For the text-containing cell, return its midpoint in (x, y) coordinate format. 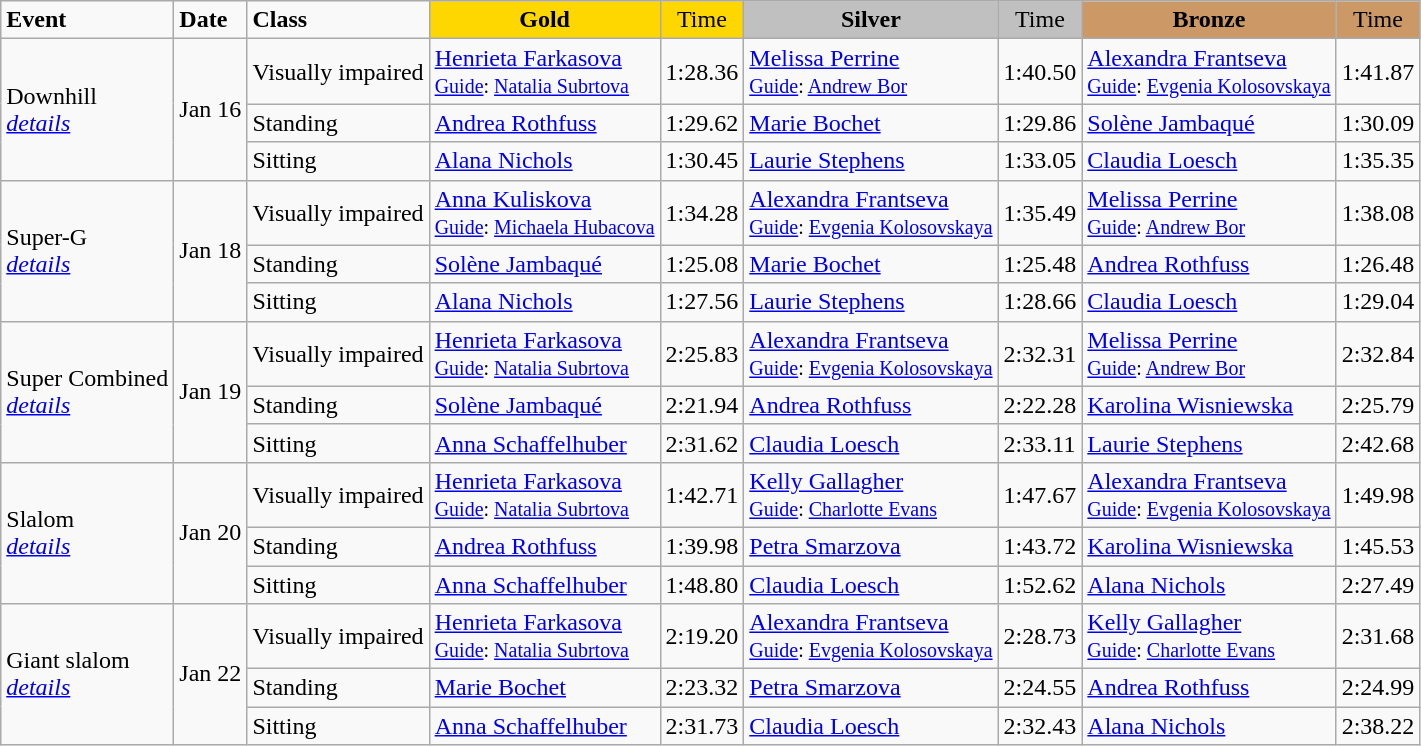
2:32.31 (1040, 354)
Anna KuliskovaGuide: Michaela Hubacova (544, 212)
2:24.99 (1378, 688)
2:31.62 (702, 443)
Jan 20 (210, 532)
1:29.04 (1378, 302)
1:27.56 (702, 302)
1:33.05 (1040, 161)
2:23.32 (702, 688)
Jan 16 (210, 110)
2:24.55 (1040, 688)
1:30.45 (702, 161)
1:28.66 (1040, 302)
1:48.80 (702, 585)
Giant slalomdetails (88, 674)
Class (338, 20)
Jan 18 (210, 250)
1:25.08 (702, 264)
Bronze (1209, 20)
2:28.73 (1040, 636)
2:42.68 (1378, 443)
1:52.62 (1040, 585)
1:35.35 (1378, 161)
2:22.28 (1040, 405)
Super Combineddetails (88, 392)
1:40.50 (1040, 72)
2:38.22 (1378, 726)
2:25.79 (1378, 405)
1:30.09 (1378, 123)
1:42.71 (702, 494)
2:32.43 (1040, 726)
2:25.83 (702, 354)
Gold (544, 20)
1:41.87 (1378, 72)
1:39.98 (702, 546)
1:38.08 (1378, 212)
1:29.86 (1040, 123)
1:49.98 (1378, 494)
2:19.20 (702, 636)
Super-Gdetails (88, 250)
1:34.28 (702, 212)
2:31.73 (702, 726)
Event (88, 20)
1:26.48 (1378, 264)
2:27.49 (1378, 585)
1:28.36 (702, 72)
Jan 22 (210, 674)
Downhilldetails (88, 110)
1:43.72 (1040, 546)
Silver (871, 20)
2:33.11 (1040, 443)
2:31.68 (1378, 636)
1:25.48 (1040, 264)
1:47.67 (1040, 494)
2:32.84 (1378, 354)
2:21.94 (702, 405)
Slalomdetails (88, 532)
1:45.53 (1378, 546)
1:35.49 (1040, 212)
Date (210, 20)
Jan 19 (210, 392)
1:29.62 (702, 123)
